Return [X, Y] of the center of cell containing provided text 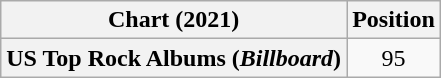
95 [394, 58]
Position [394, 20]
US Top Rock Albums (Billboard) [174, 58]
Chart (2021) [174, 20]
